Find where the given text appears and provide that cell's center as (x, y) coordinate. 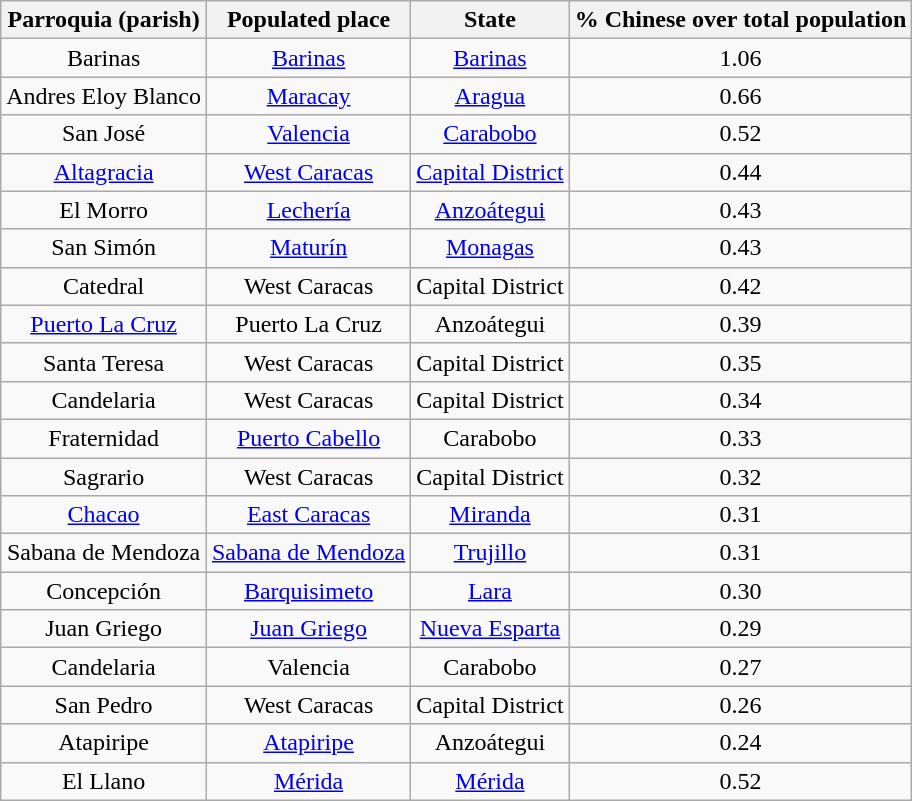
San Pedro (104, 705)
0.26 (740, 705)
Miranda (490, 515)
Trujillo (490, 553)
Puerto Cabello (308, 438)
0.30 (740, 591)
0.42 (740, 286)
Populated place (308, 20)
Catedral (104, 286)
0.32 (740, 477)
0.34 (740, 400)
Monagas (490, 248)
San Simón (104, 248)
State (490, 20)
0.33 (740, 438)
San José (104, 134)
0.44 (740, 172)
Barquisimeto (308, 591)
Maracay (308, 96)
0.29 (740, 629)
0.27 (740, 667)
Santa Teresa (104, 362)
El Morro (104, 210)
1.06 (740, 58)
Lara (490, 591)
Chacao (104, 515)
Altagracia (104, 172)
0.24 (740, 743)
Nueva Esparta (490, 629)
East Caracas (308, 515)
Andres Eloy Blanco (104, 96)
0.39 (740, 324)
Parroquia (parish) (104, 20)
Maturín (308, 248)
Fraternidad (104, 438)
Concepción (104, 591)
0.35 (740, 362)
Lechería (308, 210)
Sagrario (104, 477)
El Llano (104, 781)
% Chinese over total population (740, 20)
0.66 (740, 96)
Aragua (490, 96)
